Determine the [X, Y] coordinate at the center of the cell enclosing the given text.  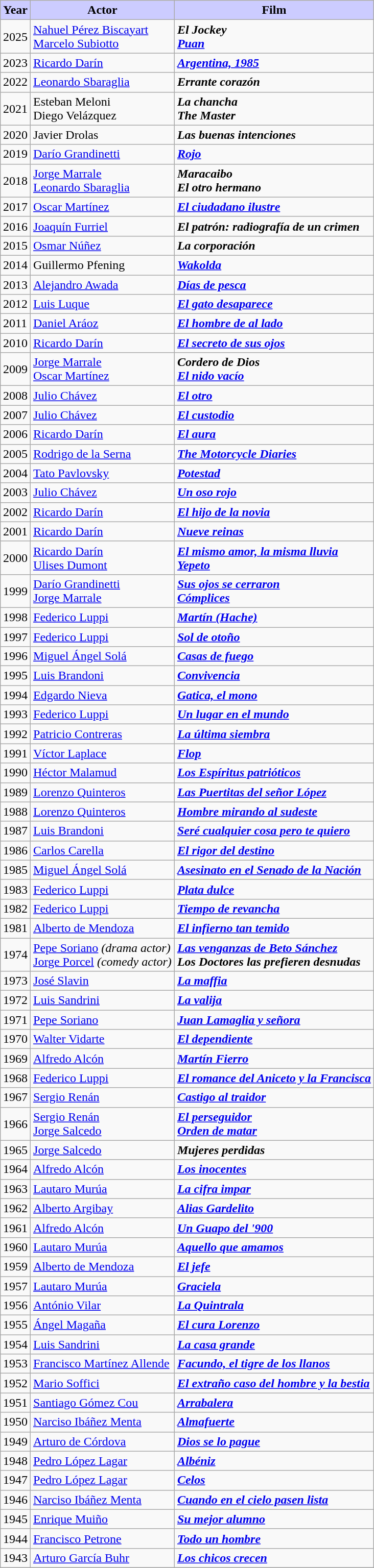
Oscar Martínez [103, 207]
Nahuel Pérez BiscayartMarcelo Subiotto [103, 37]
El rigor del destino [274, 850]
1948 [15, 1461]
Mario Soffici [103, 1383]
1971 [15, 1020]
El jefe [274, 1266]
El gato desaparece [274, 304]
El hijo de la novia [274, 512]
El romance del Aniceto y la Francisca [274, 1078]
1964 [15, 1169]
2007 [15, 415]
La corporación [274, 246]
Martín Fierro [274, 1059]
Cuando en el cielo pasen lista [274, 1500]
2016 [15, 226]
El mismo amor, la misma lluviaYepeto [274, 557]
Castigo al traidor [274, 1097]
Sol de otoño [274, 636]
Los chicos crecen [274, 1558]
Errante corazón [274, 82]
Enrique Muiño [103, 1519]
1985 [15, 870]
2015 [15, 246]
El otro [274, 396]
1997 [15, 636]
La última siembra [274, 734]
2001 [15, 531]
La cifra impar [274, 1189]
1988 [15, 812]
Arturo García Buhr [103, 1558]
1949 [15, 1441]
Darío Grandinetti [103, 154]
1986 [15, 850]
Graciela [274, 1286]
El secreto de sus ojos [274, 343]
Nueve reinas [274, 531]
Almafuerte [274, 1422]
1994 [15, 695]
Actor [103, 10]
Alias Gardelito [274, 1208]
Year [15, 10]
Su mejor alumno [274, 1519]
2025 [15, 37]
Asesinato en el Senado de la Nación [274, 870]
Casas de fuego [274, 656]
1946 [15, 1500]
2013 [15, 284]
2023 [15, 63]
Las buenas intenciones [274, 135]
El extraño caso del hombre y la bestia [274, 1383]
Pepe Soriano [103, 1020]
1962 [15, 1208]
Facundo, el tigre de los llanos [274, 1364]
Ricardo DarínUlises Dumont [103, 557]
Leonardo Sbaraglia [103, 82]
1973 [15, 981]
Convivencia [274, 676]
Gatica, el mono [274, 695]
Sergio Renán [103, 1097]
Seré cualquier cosa pero te quiero [274, 831]
2018 [15, 181]
La maffia [274, 981]
Luis Luque [103, 304]
Flop [274, 753]
Ángel Magaña [103, 1325]
2020 [15, 135]
Todo un hombre [274, 1538]
2014 [15, 265]
Sus ojos se cerraronCómplices [274, 591]
1954 [15, 1344]
1961 [15, 1228]
Albéniz [274, 1461]
2009 [15, 370]
1998 [15, 617]
Cordero de DiosEl nido vacío [274, 370]
2011 [15, 324]
Tiempo de revancha [274, 909]
1969 [15, 1059]
La casa grande [274, 1344]
Martín (Hache) [274, 617]
Dios se lo pague [274, 1441]
El custodio [274, 415]
Rodrigo de la Serna [103, 454]
1981 [15, 928]
1983 [15, 889]
The Motorcycle Diaries [274, 454]
1945 [15, 1519]
Víctor Laplace [103, 753]
Arrabalera [274, 1403]
Darío GrandinettiJorge Marrale [103, 591]
2000 [15, 557]
2021 [15, 108]
1965 [15, 1150]
Alberto Argibay [103, 1208]
1999 [15, 591]
1963 [15, 1189]
El Jockey Puan [274, 37]
1995 [15, 676]
1956 [15, 1306]
1989 [15, 792]
2004 [15, 473]
1972 [15, 1000]
1957 [15, 1286]
1992 [15, 734]
Mujeres perdidas [274, 1150]
1993 [15, 715]
1943 [15, 1558]
2005 [15, 454]
Un lugar en el mundo [274, 715]
1952 [15, 1383]
Aquello que amamos [274, 1247]
1944 [15, 1538]
2002 [15, 512]
1950 [15, 1422]
Santiago Gómez Cou [103, 1403]
1990 [15, 773]
2017 [15, 207]
Carlos Carella [103, 850]
2019 [15, 154]
José Slavin [103, 981]
2010 [15, 343]
1955 [15, 1325]
Guillermo Pfening [103, 265]
Wakolda [274, 265]
La chanchaThe Master [274, 108]
1968 [15, 1078]
La valija [274, 1000]
1967 [15, 1097]
Alejandro Awada [103, 284]
MaracaiboEl otro hermano [274, 181]
Javier Drolas [103, 135]
Jorge MarraleOscar Martínez [103, 370]
Edgardo Nieva [103, 695]
1982 [15, 909]
Los Espíritus patrióticos [274, 773]
Plata dulce [274, 889]
1974 [15, 954]
El patrón: radiografía de un crimen [274, 226]
Las Puertitas del señor López [274, 792]
Rojo [274, 154]
Argentina, 1985 [274, 63]
Un oso rojo [274, 493]
Joaquín Furriel [103, 226]
Film [274, 10]
1970 [15, 1039]
Pepe Soriano (drama actor)Jorge Porcel (comedy actor) [103, 954]
Héctor Malamud [103, 773]
1959 [15, 1266]
Jorge MarraleLeonardo Sbaraglia [103, 181]
El ciudadano ilustre [274, 207]
Juan Lamaglia y señora [274, 1020]
Walter Vidarte [103, 1039]
2022 [15, 82]
Días de pesca [274, 284]
Francisco Petrone [103, 1538]
1947 [15, 1480]
2006 [15, 434]
2003 [15, 493]
Celos [274, 1480]
2012 [15, 304]
Arturo de Córdova [103, 1441]
Potestad [274, 473]
El dependiente [274, 1039]
El aura [274, 434]
Los inocentes [274, 1169]
Francisco Martínez Allende [103, 1364]
El hombre de al lado [274, 324]
Las venganzas de Beto SánchezLos Doctores las prefieren desnudas [274, 954]
2008 [15, 396]
Un Guapo del '900 [274, 1228]
La Quintrala [274, 1306]
El cura Lorenzo [274, 1325]
Patricio Contreras [103, 734]
1996 [15, 656]
Sergio RenánJorge Salcedo [103, 1124]
1951 [15, 1403]
Hombre mirando al sudeste [274, 812]
Tato Pavlovsky [103, 473]
El infierno tan temido [274, 928]
Osmar Núñez [103, 246]
El perseguidorOrden de matar [274, 1124]
Jorge Salcedo [103, 1150]
1987 [15, 831]
1966 [15, 1124]
1960 [15, 1247]
António Vilar [103, 1306]
1953 [15, 1364]
Esteban MeloniDiego Velázquez [103, 108]
1991 [15, 753]
Daniel Aráoz [103, 324]
